Search for the cell housing the specified text and yield its [x, y] center coordinate. 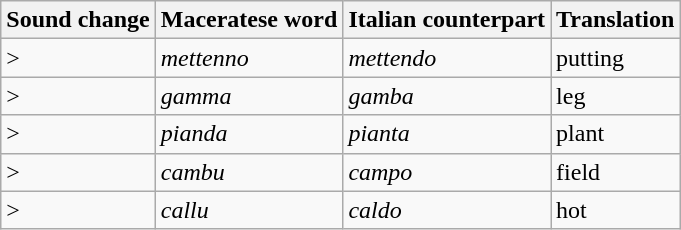
Translation [616, 20]
cambu [249, 172]
campo [447, 172]
putting [616, 58]
caldo [447, 210]
mettenno [249, 58]
callu [249, 210]
leg [616, 96]
field [616, 172]
hot [616, 210]
gamma [249, 96]
Sound change [78, 20]
gamba [447, 96]
Italian counterpart [447, 20]
plant [616, 134]
pianta [447, 134]
Maceratese word [249, 20]
pianda [249, 134]
mettendo [447, 58]
